From the cell containing the given text, extract its center point as [X, Y] coordinate. 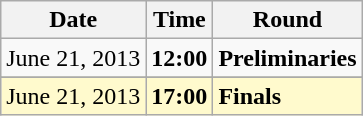
Round [288, 20]
Finals [288, 96]
17:00 [180, 96]
Preliminaries [288, 58]
Time [180, 20]
Date [74, 20]
12:00 [180, 58]
